From the cell containing the given text, extract its center point as (X, Y) coordinate. 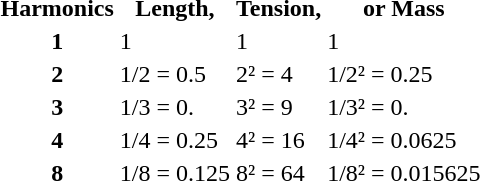
4² = 16 (279, 140)
1/3 = 0. (174, 107)
1/4 = 0.25 (174, 140)
3² = 9 (279, 107)
1/2 = 0.5 (174, 74)
2² = 4 (279, 74)
